From the cell containing the given text, extract its center point as (X, Y) coordinate. 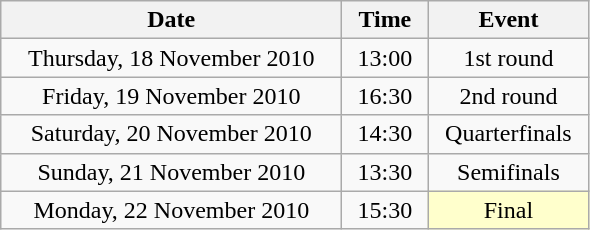
14:30 (385, 134)
Thursday, 18 November 2010 (172, 58)
16:30 (385, 96)
2nd round (508, 96)
Final (508, 210)
Date (172, 20)
13:00 (385, 58)
Friday, 19 November 2010 (172, 96)
15:30 (385, 210)
Sunday, 21 November 2010 (172, 172)
1st round (508, 58)
Quarterfinals (508, 134)
Semifinals (508, 172)
Time (385, 20)
Monday, 22 November 2010 (172, 210)
13:30 (385, 172)
Event (508, 20)
Saturday, 20 November 2010 (172, 134)
